Detect which cell encompasses the target text, then output its [x, y] center coordinate. 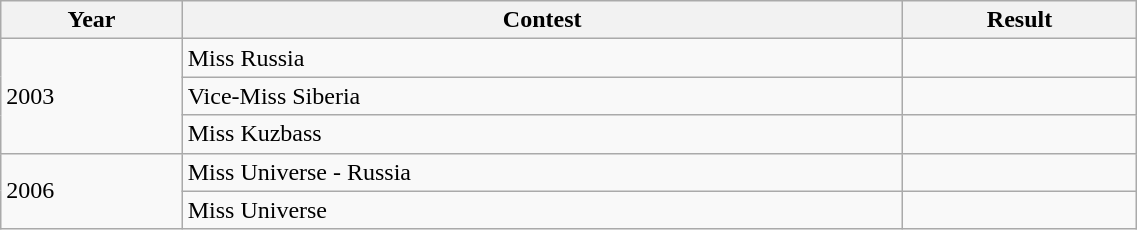
2006 [92, 191]
Vice-Miss Siberia [542, 96]
Year [92, 20]
Miss Russia [542, 58]
Miss Universe [542, 210]
Miss Universe - Russia [542, 172]
Contest [542, 20]
2003 [92, 96]
Miss Kuzbass [542, 134]
Result [1020, 20]
